For the text-containing cell, return its midpoint in (X, Y) coordinate format. 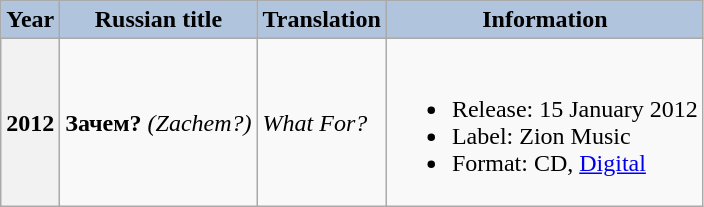
Translation (322, 20)
Year (30, 20)
Зачем? (Zachem?) (158, 122)
2012 (30, 122)
Release: 15 January 2012Label: Zion MusicFormat: CD, Digital (544, 122)
Information (544, 20)
Russian title (158, 20)
What For? (322, 122)
